Return the [X, Y] coordinate for the center point of the cell that contains the specified text.  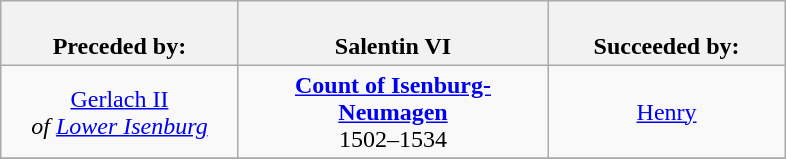
Henry [667, 112]
Succeeded by: [667, 34]
Count of Isenburg-Neumagen1502–1534 [392, 112]
Preceded by: [119, 34]
Salentin VI [392, 34]
Gerlach IIof Lower Isenburg [119, 112]
